Determine the [x, y] coordinate at the center of the cell enclosing the given text.  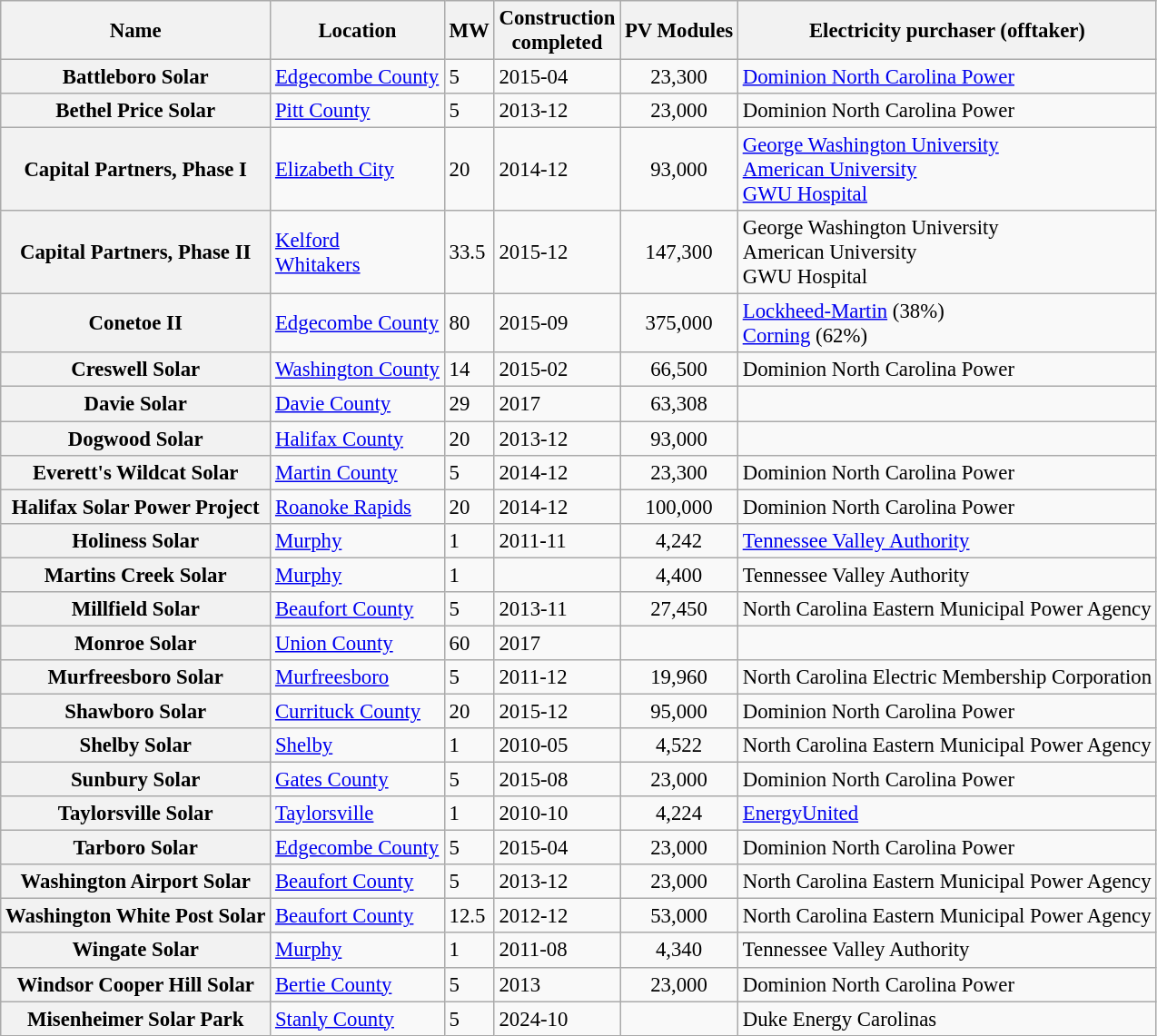
29 [469, 404]
Name [136, 31]
Sunbury Solar [136, 780]
Davie Solar [136, 404]
4,224 [679, 814]
2015-09 [557, 323]
14 [469, 370]
MW [469, 31]
Washington County [358, 370]
2024-10 [557, 1019]
Roanoke Rapids [358, 507]
Washington White Post Solar [136, 916]
Tarboro Solar [136, 848]
Electricity purchaser (offtaker) [946, 31]
147,300 [679, 252]
Davie County [358, 404]
Everett's Wildcat Solar [136, 472]
Taylorsville Solar [136, 814]
Conetoe II [136, 323]
Martin County [358, 472]
Constructioncompleted [557, 31]
100,000 [679, 507]
Location [358, 31]
53,000 [679, 916]
4,522 [679, 745]
27,450 [679, 609]
Capital Partners, Phase II [136, 252]
Battleboro Solar [136, 77]
33.5 [469, 252]
375,000 [679, 323]
Union County [358, 643]
PV Modules [679, 31]
Millfield Solar [136, 609]
Windsor Cooper Hill Solar [136, 984]
63,308 [679, 404]
Shelby Solar [136, 745]
Stanly County [358, 1019]
Martins Creek Solar [136, 575]
Washington Airport Solar [136, 882]
Gates County [358, 780]
EnergyUnited [946, 814]
KelfordWhitakers [358, 252]
4,400 [679, 575]
Wingate Solar [136, 951]
Misenheimer Solar Park [136, 1019]
80 [469, 323]
Elizabeth City [358, 170]
North Carolina Electric Membership Corporation [946, 677]
60 [469, 643]
12.5 [469, 916]
2012-12 [557, 916]
2013 [557, 984]
2013-11 [557, 609]
2015-08 [557, 780]
Bertie County [358, 984]
4,340 [679, 951]
Taylorsville [358, 814]
95,000 [679, 711]
2010-10 [557, 814]
Capital Partners, Phase I [136, 170]
Monroe Solar [136, 643]
2011-12 [557, 677]
Pitt County [358, 111]
2011-08 [557, 951]
Halifax Solar Power Project [136, 507]
Murfreesboro [358, 677]
Murfreesboro Solar [136, 677]
Holiness Solar [136, 540]
Creswell Solar [136, 370]
66,500 [679, 370]
Shawboro Solar [136, 711]
Lockheed-Martin (38%)Corning (62%) [946, 323]
Duke Energy Carolinas [946, 1019]
2011-11 [557, 540]
19,960 [679, 677]
Dogwood Solar [136, 439]
Bethel Price Solar [136, 111]
Shelby [358, 745]
2015-02 [557, 370]
2010-05 [557, 745]
4,242 [679, 540]
Halifax County [358, 439]
Currituck County [358, 711]
